Extract the (X, Y) coordinate from the center of the cell holding the provided text.  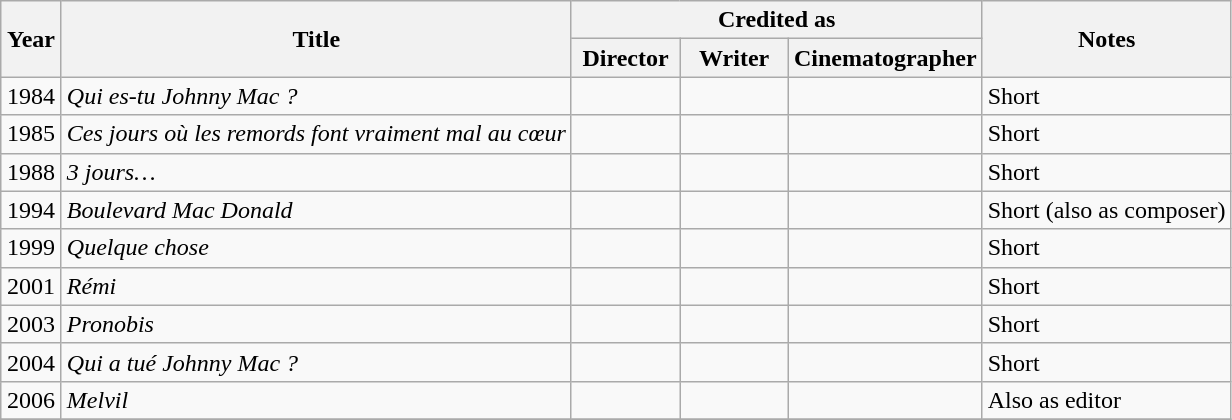
2006 (32, 400)
Qui es-tu Johnny Mac ? (316, 96)
Pronobis (316, 324)
1988 (32, 172)
Year (32, 39)
1994 (32, 210)
Credited as (776, 20)
1999 (32, 248)
Boulevard Mac Donald (316, 210)
Qui a tué Johnny Mac ? (316, 362)
3 jours… (316, 172)
1984 (32, 96)
1985 (32, 134)
Rémi (316, 286)
Cinematographer (885, 58)
Also as editor (1106, 400)
2004 (32, 362)
Title (316, 39)
Short (also as composer) (1106, 210)
Quelque chose (316, 248)
Writer (734, 58)
2003 (32, 324)
Ces jours où les remords font vraiment mal au cœur (316, 134)
Notes (1106, 39)
Director (626, 58)
Melvil (316, 400)
2001 (32, 286)
